Detect which cell encompasses the target text, then output its (X, Y) center coordinate. 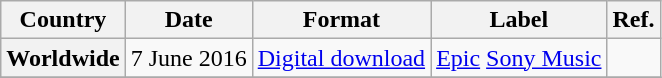
Country (63, 20)
Digital download (341, 58)
Date (188, 20)
7 June 2016 (188, 58)
Label (519, 20)
Format (341, 20)
Epic Sony Music (519, 58)
Ref. (634, 20)
Worldwide (63, 58)
